For the text-containing cell, return its midpoint in [x, y] coordinate format. 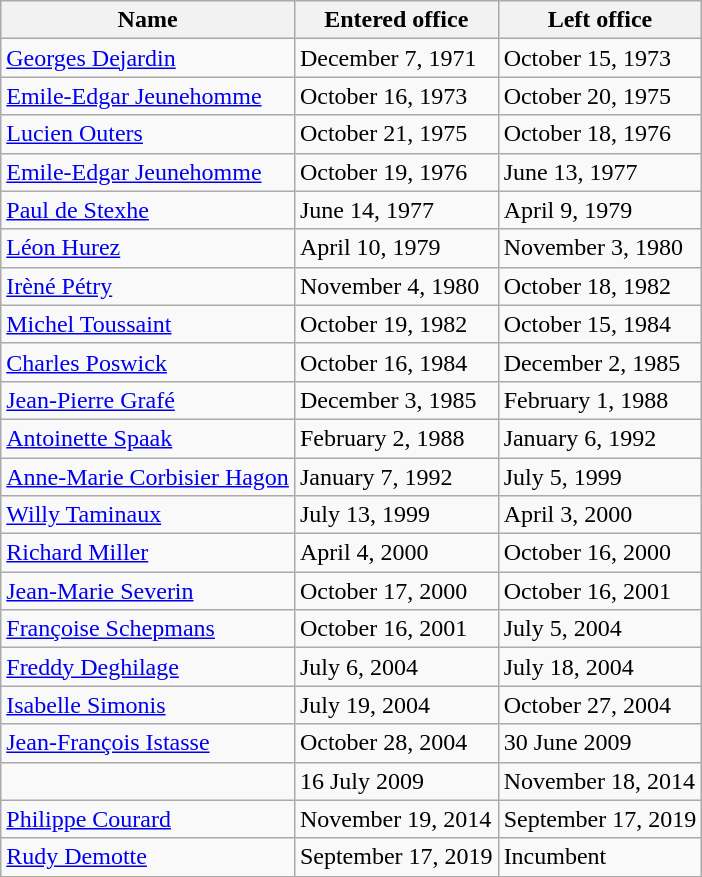
Isabelle Simonis [148, 705]
July 18, 2004 [600, 667]
October 20, 1975 [600, 96]
October 15, 1973 [600, 58]
November 3, 1980 [600, 248]
Antoinette Spaak [148, 438]
June 13, 1977 [600, 172]
November 19, 2014 [396, 819]
Entered office [396, 20]
April 3, 2000 [600, 515]
Rudy Demotte [148, 857]
Georges Dejardin [148, 58]
July 19, 2004 [396, 705]
December 7, 1971 [396, 58]
16 July 2009 [396, 781]
Name [148, 20]
October 16, 1984 [396, 362]
Incumbent [600, 857]
October 21, 1975 [396, 134]
October 28, 2004 [396, 743]
October 19, 1982 [396, 324]
July 5, 1999 [600, 477]
Lucien Outers [148, 134]
February 1, 1988 [600, 400]
July 13, 1999 [396, 515]
October 17, 2000 [396, 591]
April 10, 1979 [396, 248]
Irèné Pétry [148, 286]
November 18, 2014 [600, 781]
June 14, 1977 [396, 210]
October 16, 1973 [396, 96]
July 5, 2004 [600, 629]
Willy Taminaux [148, 515]
October 27, 2004 [600, 705]
Charles Poswick [148, 362]
October 18, 1982 [600, 286]
Anne-Marie Corbisier Hagon [148, 477]
April 9, 1979 [600, 210]
30 June 2009 [600, 743]
Paul de Stexhe [148, 210]
October 16, 2000 [600, 553]
October 19, 1976 [396, 172]
Left office [600, 20]
Léon Hurez [148, 248]
Françoise Schepmans [148, 629]
February 2, 1988 [396, 438]
January 7, 1992 [396, 477]
April 4, 2000 [396, 553]
Jean-Marie Severin [148, 591]
Philippe Courard [148, 819]
Michel Toussaint [148, 324]
July 6, 2004 [396, 667]
December 3, 1985 [396, 400]
December 2, 1985 [600, 362]
January 6, 1992 [600, 438]
Freddy Deghilage [148, 667]
October 15, 1984 [600, 324]
October 18, 1976 [600, 134]
November 4, 1980 [396, 286]
Jean-François Istasse [148, 743]
Jean-Pierre Grafé [148, 400]
Richard Miller [148, 553]
